Identify which cell holds the provided text, then report its (x, y) central coordinate. 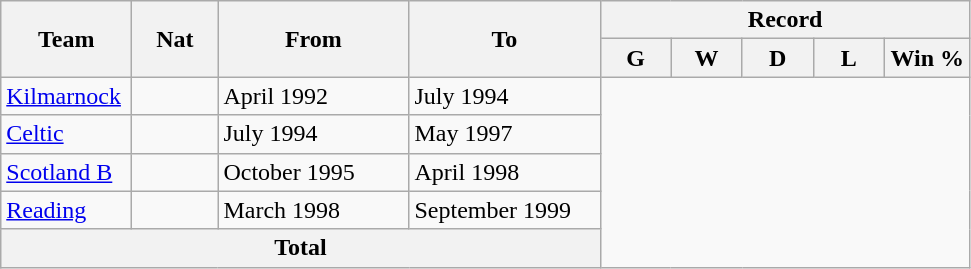
From (314, 39)
April 1992 (314, 96)
Nat (175, 39)
Team (66, 39)
May 1997 (504, 134)
To (504, 39)
September 1999 (504, 210)
Reading (66, 210)
Celtic (66, 134)
G (636, 58)
Record (785, 20)
Scotland B (66, 172)
April 1998 (504, 172)
October 1995 (314, 172)
Total (300, 248)
D (778, 58)
Win % (927, 58)
March 1998 (314, 210)
L (848, 58)
Kilmarnock (66, 96)
W (706, 58)
